Return [x, y] of the center of cell containing provided text 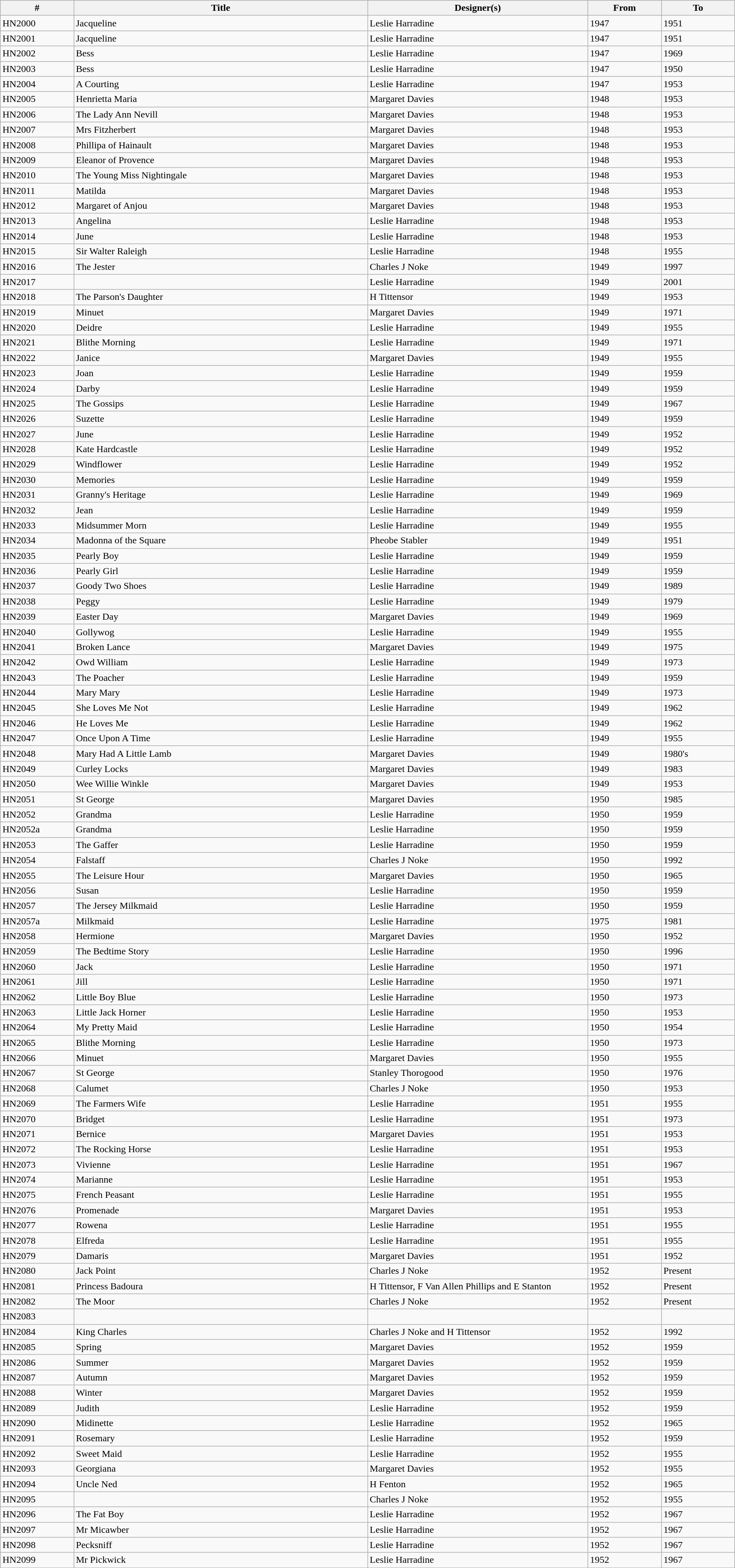
HN2019 [37, 312]
HN2091 [37, 1438]
Mary Had A Little Lamb [221, 754]
HN2040 [37, 632]
Judith [221, 1408]
HN2073 [37, 1165]
Uncle Ned [221, 1484]
HN2069 [37, 1103]
HN2031 [37, 495]
HN2021 [37, 343]
HN2039 [37, 616]
The Rocking Horse [221, 1149]
A Courting [221, 84]
HN2084 [37, 1332]
Eleanor of Provence [221, 160]
Pearly Girl [221, 571]
HN2038 [37, 601]
HN2063 [37, 1012]
HN2033 [37, 525]
HN2017 [37, 282]
HN2088 [37, 1392]
HN2077 [37, 1225]
HN2081 [37, 1286]
Margaret of Anjou [221, 206]
2001 [698, 282]
Angelina [221, 221]
The Bedtime Story [221, 952]
Gollywog [221, 632]
Pecksniff [221, 1545]
The Jersey Milkmaid [221, 906]
HN2027 [37, 434]
HN2028 [37, 449]
Little Jack Horner [221, 1012]
Peggy [221, 601]
Easter Day [221, 616]
H Fenton [478, 1484]
HN2044 [37, 693]
Mary Mary [221, 693]
Janice [221, 358]
Suzette [221, 419]
Winter [221, 1392]
The Gossips [221, 403]
HN2080 [37, 1271]
Calumet [221, 1088]
HN2046 [37, 723]
HN2041 [37, 647]
Princess Badoura [221, 1286]
1997 [698, 267]
HN2095 [37, 1499]
Curley Locks [221, 769]
Georgiana [221, 1469]
Title [221, 8]
The Farmers Wife [221, 1103]
1980's [698, 754]
Once Upon A Time [221, 738]
HN2020 [37, 327]
Susan [221, 890]
Windflower [221, 465]
HN2059 [37, 952]
HN2049 [37, 769]
Sir Walter Raleigh [221, 251]
The Moor [221, 1301]
HN2086 [37, 1362]
She Loves Me Not [221, 708]
HN2057 [37, 906]
HN2009 [37, 160]
Pheobe Stabler [478, 541]
Bridget [221, 1119]
1981 [698, 921]
HN2054 [37, 860]
HN2014 [37, 236]
Rowena [221, 1225]
Stanley Thorogood [478, 1073]
HN2079 [37, 1256]
HN2048 [37, 754]
HN2032 [37, 510]
1989 [698, 586]
Kate Hardcastle [221, 449]
Memories [221, 480]
The Lady Ann Nevill [221, 114]
Pearly Boy [221, 556]
HN2096 [37, 1514]
HN2057a [37, 921]
The Parson's Daughter [221, 297]
From [625, 8]
Granny's Heritage [221, 495]
HN2078 [37, 1241]
HN2099 [37, 1560]
HN2052a [37, 830]
HN2068 [37, 1088]
HN2024 [37, 388]
The Fat Boy [221, 1514]
Falstaff [221, 860]
HN2003 [37, 69]
HN2090 [37, 1423]
Goody Two Shoes [221, 586]
HN2070 [37, 1119]
HN2050 [37, 784]
Deidre [221, 327]
Autumn [221, 1377]
HN2051 [37, 799]
HN2053 [37, 845]
HN2082 [37, 1301]
HN2066 [37, 1058]
HN2094 [37, 1484]
Milkmaid [221, 921]
The Poacher [221, 678]
Jack [221, 967]
HN2062 [37, 997]
King Charles [221, 1332]
HN2023 [37, 373]
# [37, 8]
Mr Micawber [221, 1530]
HN2034 [37, 541]
HN2016 [37, 267]
HN2061 [37, 982]
The Gaffer [221, 845]
Charles J Noke and H Tittensor [478, 1332]
Midinette [221, 1423]
He Loves Me [221, 723]
HN2075 [37, 1195]
HN2026 [37, 419]
HN2058 [37, 936]
The Leisure Hour [221, 875]
HN2012 [37, 206]
HN2065 [37, 1043]
HN2008 [37, 145]
Joan [221, 373]
HN2022 [37, 358]
The Jester [221, 267]
HN2035 [37, 556]
Madonna of the Square [221, 541]
HN2064 [37, 1027]
Summer [221, 1362]
Designer(s) [478, 8]
HN2092 [37, 1454]
HN2083 [37, 1317]
Wee Willie Winkle [221, 784]
HN2001 [37, 38]
HN2042 [37, 662]
HN2025 [37, 403]
My Pretty Maid [221, 1027]
Broken Lance [221, 647]
Rosemary [221, 1438]
1985 [698, 799]
HN2072 [37, 1149]
HN2043 [37, 678]
HN2055 [37, 875]
HN2010 [37, 175]
HN2000 [37, 23]
1983 [698, 769]
1976 [698, 1073]
Midsummer Morn [221, 525]
Sweet Maid [221, 1454]
Bernice [221, 1134]
HN2030 [37, 480]
HN2098 [37, 1545]
Mr Pickwick [221, 1560]
The Young Miss Nightingale [221, 175]
HN2007 [37, 130]
Phillipa of Hainault [221, 145]
Matilda [221, 191]
HN2005 [37, 99]
HN2097 [37, 1530]
To [698, 8]
H Tittensor [478, 297]
Spring [221, 1347]
HN2045 [37, 708]
HN2085 [37, 1347]
HN2004 [37, 84]
H Tittensor, F Van Allen Phillips and E Stanton [478, 1286]
HN2015 [37, 251]
Owd William [221, 662]
HN2047 [37, 738]
HN2052 [37, 814]
Elfreda [221, 1241]
1996 [698, 952]
Darby [221, 388]
HN2067 [37, 1073]
HN2074 [37, 1180]
Marianne [221, 1180]
HN2006 [37, 114]
HN2060 [37, 967]
Little Boy Blue [221, 997]
HN2056 [37, 890]
Hermione [221, 936]
HN2089 [37, 1408]
HN2071 [37, 1134]
1954 [698, 1027]
Mrs Fitzherbert [221, 130]
Jill [221, 982]
HN2076 [37, 1210]
Jack Point [221, 1271]
Vivienne [221, 1165]
HN2018 [37, 297]
HN2002 [37, 54]
HN2087 [37, 1377]
HN2036 [37, 571]
HN2037 [37, 586]
HN2093 [37, 1469]
Henrietta Maria [221, 99]
HN2011 [37, 191]
HN2013 [37, 221]
French Peasant [221, 1195]
1979 [698, 601]
Damaris [221, 1256]
HN2029 [37, 465]
Promenade [221, 1210]
Jean [221, 510]
